Extract the (X, Y) coordinate from the center of the cell holding the provided text.  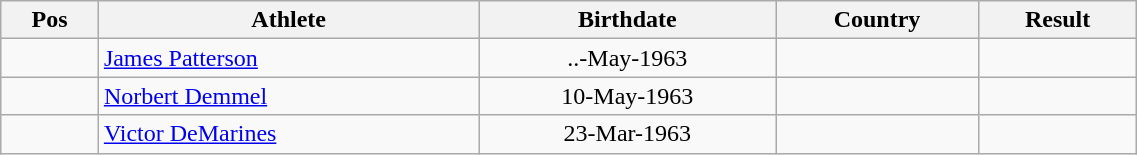
23-Mar-1963 (628, 134)
James Patterson (288, 58)
Pos (50, 20)
10-May-1963 (628, 96)
Athlete (288, 20)
Birthdate (628, 20)
Norbert Demmel (288, 96)
..-May-1963 (628, 58)
Victor DeMarines (288, 134)
Result (1058, 20)
Country (878, 20)
